Scan for the cell matching the given text and deliver its (X, Y) coordinate at center. 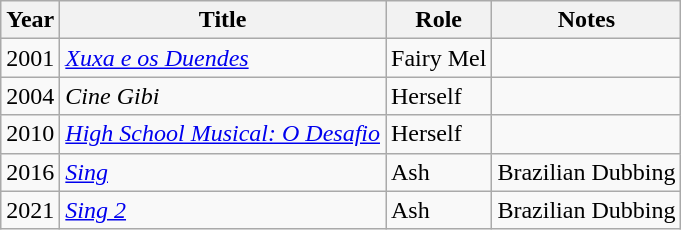
Title (223, 20)
Sing 2 (223, 210)
High School Musical: O Desafio (223, 134)
2001 (30, 58)
Sing (223, 172)
2010 (30, 134)
2016 (30, 172)
Year (30, 20)
Xuxa e os Duendes (223, 58)
2021 (30, 210)
2004 (30, 96)
Notes (586, 20)
Role (439, 20)
Fairy Mel (439, 58)
Cine Gibi (223, 96)
